Provide the (X, Y) coordinate of the cell's center where the given text is located.  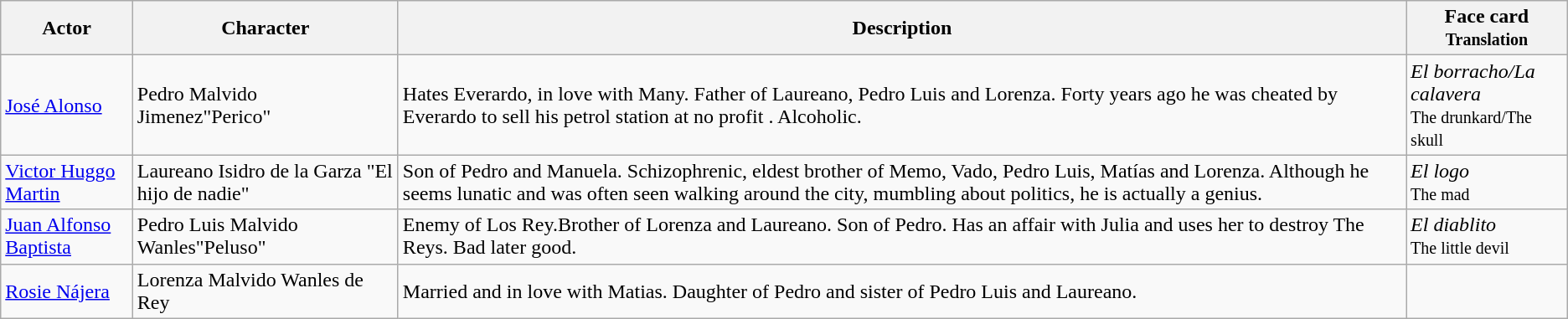
Pedro Malvido Jimenez"Perico" (265, 105)
Description (901, 28)
Face card Translation (1488, 28)
El diablitoThe little devil (1488, 236)
Married and in love with Matias. Daughter of Pedro and sister of Pedro Luis and Laureano. (901, 291)
El logoThe mad (1488, 183)
José Alonso (67, 105)
Actor (67, 28)
Enemy of Los Rey.Brother of Lorenza and Laureano. Son of Pedro. Has an affair with Julia and uses her to destroy The Reys. Bad later good. (901, 236)
Character (265, 28)
Lorenza Malvido Wanles de Rey (265, 291)
Rosie Nájera (67, 291)
El borracho/La calaveraThe drunkard/The skull (1488, 105)
Juan Alfonso Baptista (67, 236)
Victor Huggo Martin (67, 183)
Laureano Isidro de la Garza "El hijo de nadie" (265, 183)
Pedro Luis Malvido Wanles"Peluso" (265, 236)
